Return (X, Y) of the center of cell containing provided text 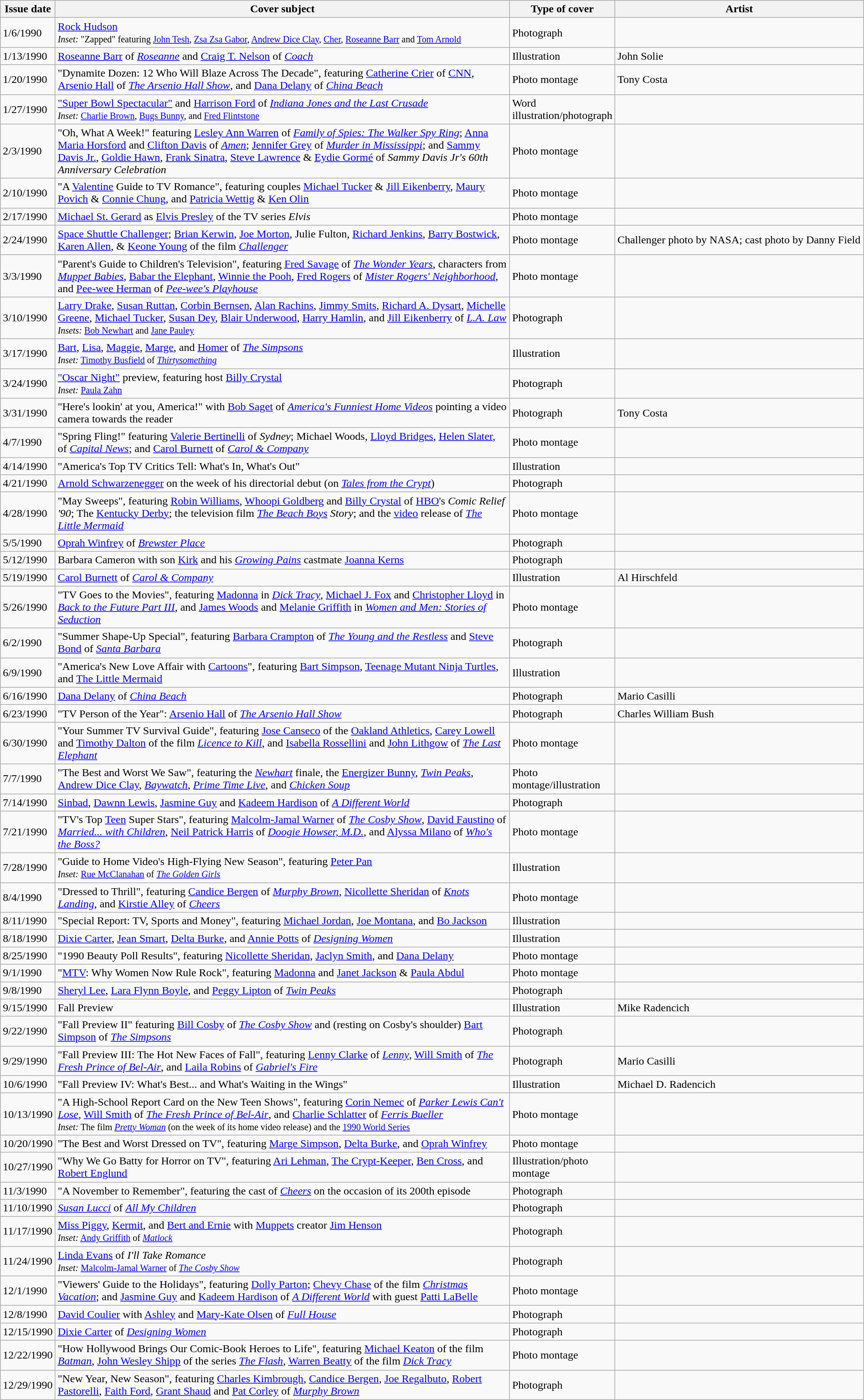
Space Shuttle Challenger; Brian Kerwin, Joe Morton, Julie Fulton, Richard Jenkins, Barry Bostwick, Karen Allen, & Keone Young of the film Challenger (283, 240)
Illustration/photo montage (562, 1167)
7/28/1990 (28, 868)
Rock HudsonInset: "Zapped" featuring John Tesh, Zsa Zsa Gabor, Andrew Dice Clay, Cher, Roseanne Barr and Tom Arnold (283, 33)
2/17/1990 (28, 216)
Dixie Carter, Jean Smart, Delta Burke, and Annie Potts of Designing Women (283, 938)
Cover subject (283, 9)
Sheryl Lee, Lara Flynn Boyle, and Peggy Lipton of Twin Peaks (283, 990)
8/25/1990 (28, 956)
4/28/1990 (28, 513)
5/5/1990 (28, 543)
6/16/1990 (28, 696)
Charles William Bush (739, 713)
Bart, Lisa, Maggie, Marge, and Homer of The SimpsonsInset: Timothy Busfield of Thirtysomething (283, 354)
Susan Lucci of All My Children (283, 1208)
12/15/1990 (28, 1332)
Photo montage/illustration (562, 778)
10/6/1990 (28, 1084)
"MTV: Why Women Now Rule Rock", featuring Madonna and Janet Jackson & Paula Abdul (283, 973)
9/15/1990 (28, 1008)
"Guide to Home Video's High-Flying New Season", featuring Peter PanInset: Rue McClanahan of The Golden Girls (283, 868)
Roseanne Barr of Roseanne and Craig T. Nelson of Coach (283, 56)
David Coulier with Ashley and Mary-Kate Olsen of Full House (283, 1314)
4/7/1990 (28, 443)
Artist (739, 9)
3/3/1990 (28, 276)
1/20/1990 (28, 79)
"America's New Love Affair with Cartoons", featuring Bart Simpson, Teenage Mutant Ninja Turtles, and The Little Mermaid (283, 673)
8/18/1990 (28, 938)
12/8/1990 (28, 1314)
6/9/1990 (28, 673)
12/29/1990 (28, 1385)
"TV Person of the Year": Arsenio Hall of The Arsenio Hall Show (283, 713)
Arnold Schwarzenegger on the week of his directorial debut (on Tales from the Crypt) (283, 484)
10/13/1990 (28, 1114)
6/30/1990 (28, 743)
"Why We Go Batty for Horror on TV", featuring Ari Lehman, The Crypt-Keeper, Ben Cross, and Robert Englund (283, 1167)
Challenger photo by NASA; cast photo by Danny Field (739, 240)
12/22/1990 (28, 1355)
Al Hirschfeld (739, 577)
Michael D. Radencich (739, 1084)
"Special Report: TV, Sports and Money", featuring Michael Jordan, Joe Montana, and Bo Jackson (283, 921)
"Fall Preview IV: What's Best... and What's Waiting in the Wings" (283, 1084)
Fall Preview (283, 1008)
"Oscar Night" preview, featuring host Billy CrystalInset: Paula Zahn (283, 383)
12/1/1990 (28, 1291)
"Super Bowl Spectacular" and Harrison Ford of Indiana Jones and the Last CrusadeInset: Charlie Brown, Bugs Bunny, and Fred Flintstone (283, 109)
Type of cover (562, 9)
2/3/1990 (28, 151)
"Dressed to Thrill", featuring Candice Bergen of Murphy Brown, Nicollette Sheridan of Knots Landing, and Kirstie Alley of Cheers (283, 898)
11/10/1990 (28, 1208)
"Summer Shape-Up Special", featuring Barbara Crampton of The Young and the Restless and Steve Bond of Santa Barbara (283, 643)
11/24/1990 (28, 1261)
5/19/1990 (28, 577)
9/1/1990 (28, 973)
11/3/1990 (28, 1191)
"A Valentine Guide to TV Romance", featuring couples Michael Tucker & Jill Eikenberry, Maury Povich & Connie Chung, and Patricia Wettig & Ken Olin (283, 193)
10/20/1990 (28, 1143)
6/23/1990 (28, 713)
10/27/1990 (28, 1167)
Sinbad, Dawnn Lewis, Jasmine Guy and Kadeem Hardison of A Different World (283, 803)
3/24/1990 (28, 383)
Issue date (28, 9)
9/22/1990 (28, 1031)
"1990 Beauty Poll Results", featuring Nicollette Sheridan, Jaclyn Smith, and Dana Delany (283, 956)
John Solie (739, 56)
4/14/1990 (28, 466)
3/31/1990 (28, 413)
Michael St. Gerard as Elvis Presley of the TV series Elvis (283, 216)
1/27/1990 (28, 109)
2/24/1990 (28, 240)
Miss Piggy, Kermit, and Bert and Ernie with Muppets creator Jim HensonInset: Andy Griffith of Matlock (283, 1231)
2/10/1990 (28, 193)
Carol Burnett of Carol & Company (283, 577)
"The Best and Worst Dressed on TV", featuring Marge Simpson, Delta Burke, and Oprah Winfrey (283, 1143)
3/10/1990 (28, 318)
1/13/1990 (28, 56)
5/26/1990 (28, 607)
7/7/1990 (28, 778)
Linda Evans of I'll Take RomanceInset: Malcolm-Jamal Warner of The Cosby Show (283, 1261)
9/29/1990 (28, 1061)
"Here's lookin' at you, America!" with Bob Saget of America's Funniest Home Videos pointing a video camera towards the reader (283, 413)
"A November to Remember", featuring the cast of Cheers on the occasion of its 200th episode (283, 1191)
4/21/1990 (28, 484)
3/17/1990 (28, 354)
Barbara Cameron with son Kirk and his Growing Pains castmate Joanna Kerns (283, 560)
6/2/1990 (28, 643)
7/14/1990 (28, 803)
8/4/1990 (28, 898)
Oprah Winfrey of Brewster Place (283, 543)
Word illustration/photograph (562, 109)
Dixie Carter of Designing Women (283, 1332)
Dana Delany of China Beach (283, 696)
1/6/1990 (28, 33)
9/8/1990 (28, 990)
8/11/1990 (28, 921)
11/17/1990 (28, 1231)
"America's Top TV Critics Tell: What's In, What's Out" (283, 466)
"Fall Preview II" featuring Bill Cosby of The Cosby Show and (resting on Cosby's shoulder) Bart Simpson of The Simpsons (283, 1031)
7/21/1990 (28, 832)
Mike Radencich (739, 1008)
5/12/1990 (28, 560)
